Find where the given text appears and provide that cell's center as [x, y] coordinate. 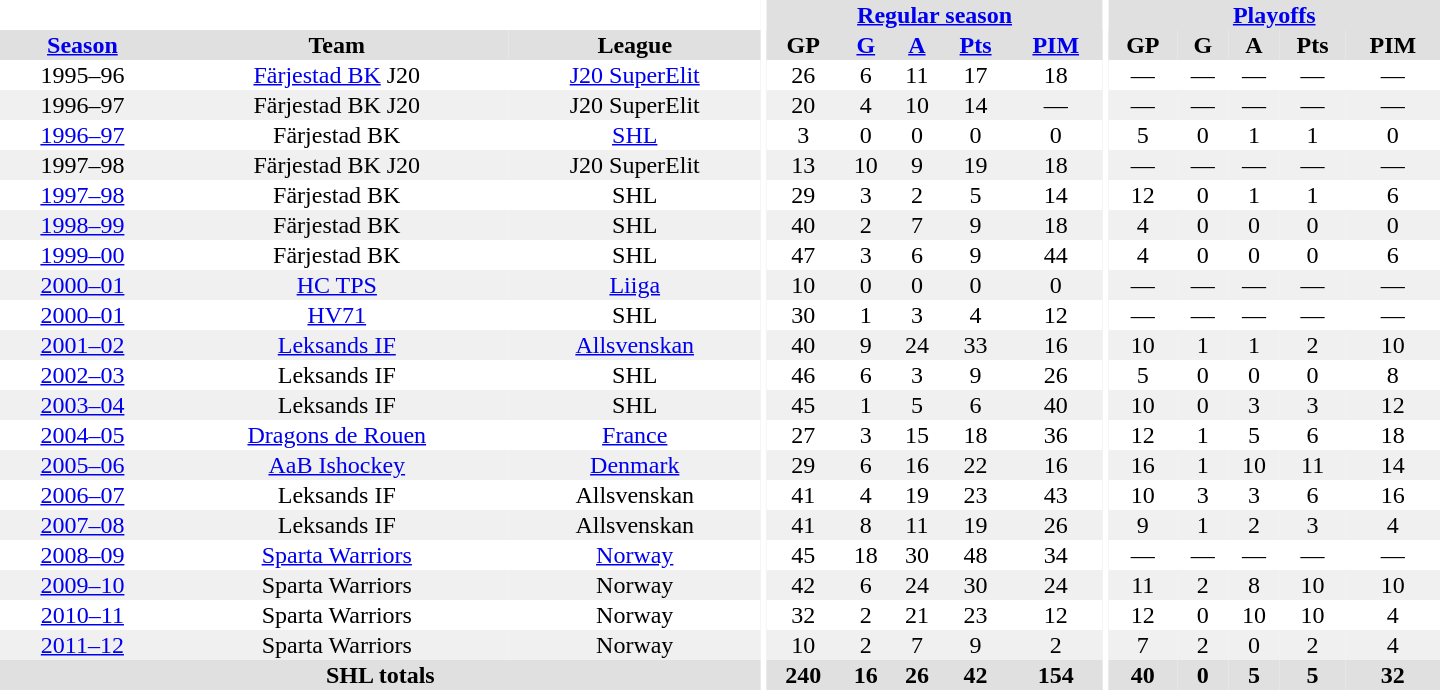
2002–03 [82, 375]
17 [975, 75]
1998–99 [82, 225]
HC TPS [337, 285]
21 [916, 615]
SHL totals [380, 675]
46 [803, 375]
Dragons de Rouen [337, 435]
20 [803, 105]
34 [1056, 555]
Liiga [635, 285]
Season [82, 45]
2011–12 [82, 645]
36 [1056, 435]
43 [1056, 495]
44 [1056, 255]
2005–06 [82, 465]
Denmark [635, 465]
2009–10 [82, 585]
2004–05 [82, 435]
2007–08 [82, 525]
2001–02 [82, 345]
Playoffs [1274, 15]
France [635, 435]
48 [975, 555]
154 [1056, 675]
HV71 [337, 315]
2010–11 [82, 615]
33 [975, 345]
League [635, 45]
1999–00 [82, 255]
Team [337, 45]
1995–96 [82, 75]
47 [803, 255]
15 [916, 435]
2003–04 [82, 405]
240 [803, 675]
13 [803, 165]
AaB Ishockey [337, 465]
Regular season [934, 15]
2006–07 [82, 495]
27 [803, 435]
2008–09 [82, 555]
22 [975, 465]
